Capture the cell that displays the provided text and extract its [X, Y] central coordinate. 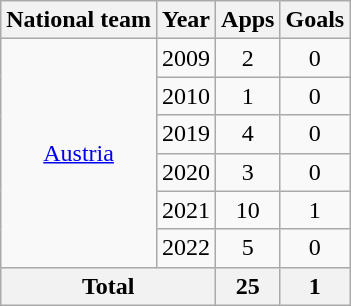
Goals [315, 20]
2010 [186, 96]
2009 [186, 58]
Austria [79, 153]
Year [186, 20]
4 [248, 134]
2022 [186, 248]
Total [108, 286]
2 [248, 58]
2019 [186, 134]
National team [79, 20]
Apps [248, 20]
10 [248, 210]
3 [248, 172]
2021 [186, 210]
25 [248, 286]
5 [248, 248]
2020 [186, 172]
